Scan for the cell matching the given text and deliver its (x, y) coordinate at center. 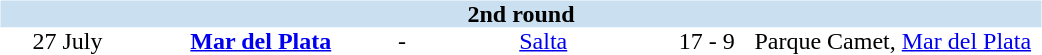
Salta (544, 42)
- (402, 42)
Parque Camet, Mar del Plata (892, 42)
2nd round (520, 14)
27 July (67, 42)
17 - 9 (707, 42)
Mar del Plata (260, 42)
